Find where the given text appears and provide that cell's center as [x, y] coordinate. 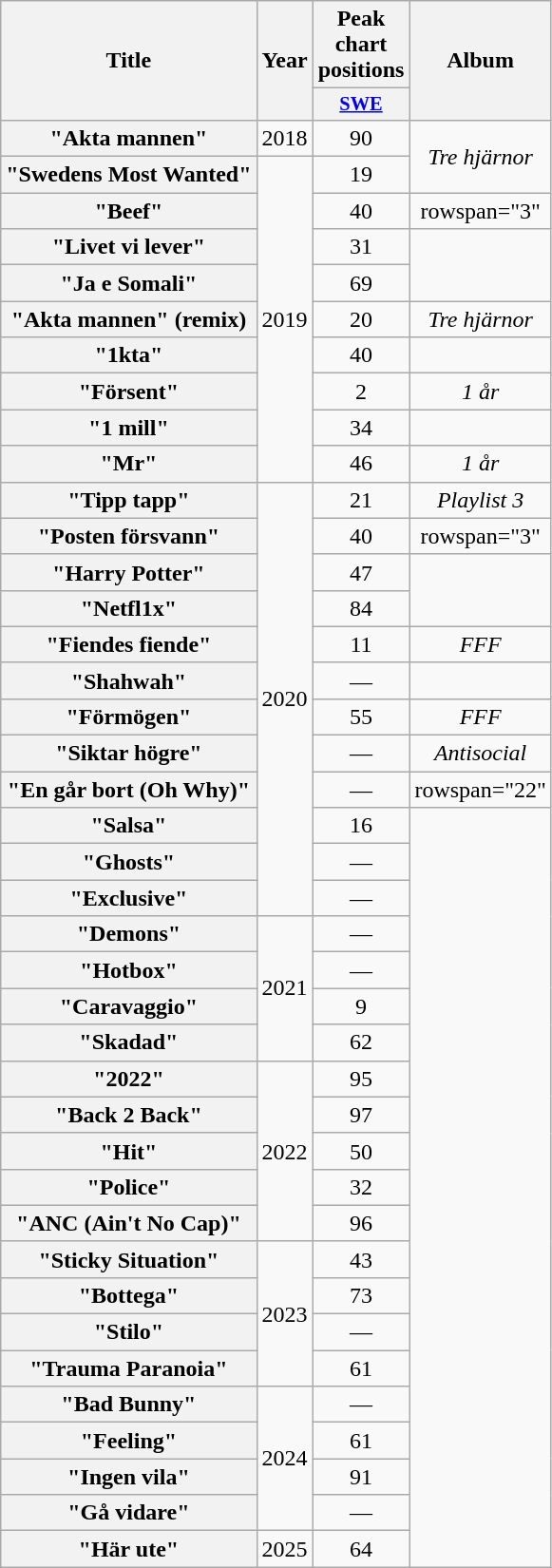
"Demons" [129, 934]
43 [361, 1259]
Playlist 3 [481, 500]
55 [361, 717]
"Bottega" [129, 1295]
Antisocial [481, 754]
"Caravaggio" [129, 1006]
"Swedens Most Wanted" [129, 175]
SWE [361, 105]
"Netfl1x" [129, 608]
"Förmögen" [129, 717]
34 [361, 428]
95 [361, 1079]
"Ghosts" [129, 862]
20 [361, 319]
"Salsa" [129, 826]
"Posten försvann" [129, 536]
9 [361, 1006]
"Hotbox" [129, 970]
2021 [285, 988]
"1kta" [129, 355]
"Hit" [129, 1151]
64 [361, 1549]
46 [361, 464]
"2022" [129, 1079]
"Siktar högre" [129, 754]
"Bad Bunny" [129, 1405]
31 [361, 247]
"Stilo" [129, 1332]
"Akta mannen" (remix) [129, 319]
"Försent" [129, 392]
69 [361, 283]
Title [129, 61]
"Ingen vila" [129, 1477]
2023 [285, 1313]
11 [361, 644]
50 [361, 1151]
"Trauma Paranoia" [129, 1368]
84 [361, 608]
90 [361, 138]
21 [361, 500]
rowspan="22" [481, 790]
Year [285, 61]
"1 mill" [129, 428]
"Harry Potter" [129, 572]
62 [361, 1042]
"Här ute" [129, 1549]
Album [481, 61]
"Feeling" [129, 1441]
2 [361, 392]
91 [361, 1477]
2018 [285, 138]
"Police" [129, 1187]
"Tipp tapp" [129, 500]
"Akta mannen" [129, 138]
"Fiendes fiende" [129, 644]
"ANC (Ain't No Cap)" [129, 1223]
2019 [285, 319]
Peak chart positions [361, 45]
"Livet vi lever" [129, 247]
2020 [285, 699]
2025 [285, 1549]
"Ja e Somali" [129, 283]
"Gå vidare" [129, 1513]
"Beef" [129, 211]
"En går bort (Oh Why)" [129, 790]
"Sticky Situation" [129, 1259]
"Shahwah" [129, 680]
"Skadad" [129, 1042]
2024 [285, 1459]
97 [361, 1115]
"Back 2 Back" [129, 1115]
96 [361, 1223]
"Exclusive" [129, 898]
73 [361, 1295]
2022 [285, 1151]
32 [361, 1187]
47 [361, 572]
"Mr" [129, 464]
19 [361, 175]
16 [361, 826]
